From the cell containing the given text, extract its center point as [x, y] coordinate. 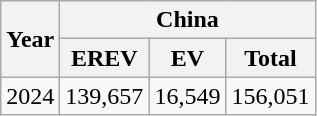
China [188, 20]
16,549 [188, 96]
139,657 [104, 96]
Total [270, 58]
156,051 [270, 96]
EREV [104, 58]
Year [30, 39]
2024 [30, 96]
EV [188, 58]
